Return the [x, y] coordinate for the center point of the cell that contains the specified text.  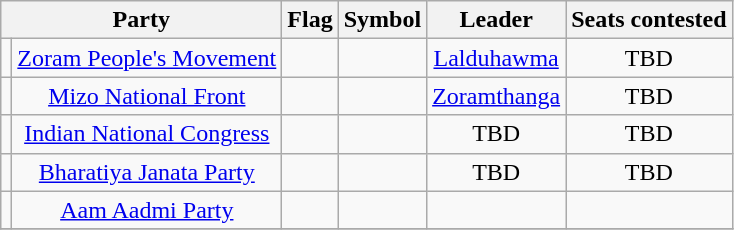
Seats contested [649, 20]
Mizo National Front [147, 96]
Flag [310, 20]
Indian National Congress [147, 134]
Leader [496, 20]
Bharatiya Janata Party [147, 172]
Symbol [382, 20]
Lalduhawma [496, 58]
Party [142, 20]
Zoramthanga [496, 96]
Aam Aadmi Party [147, 210]
Zoram People's Movement [147, 58]
